Locate the cell with the specified text and output its (X, Y) center coordinate. 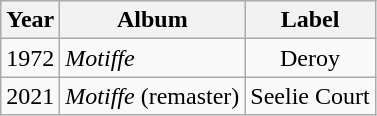
Album (152, 20)
Seelie Court (310, 96)
1972 (30, 58)
Deroy (310, 58)
Label (310, 20)
Year (30, 20)
2021 (30, 96)
Motiffe (152, 58)
Motiffe (remaster) (152, 96)
